Return the (x, y) coordinate for the center point of the cell that contains the specified text.  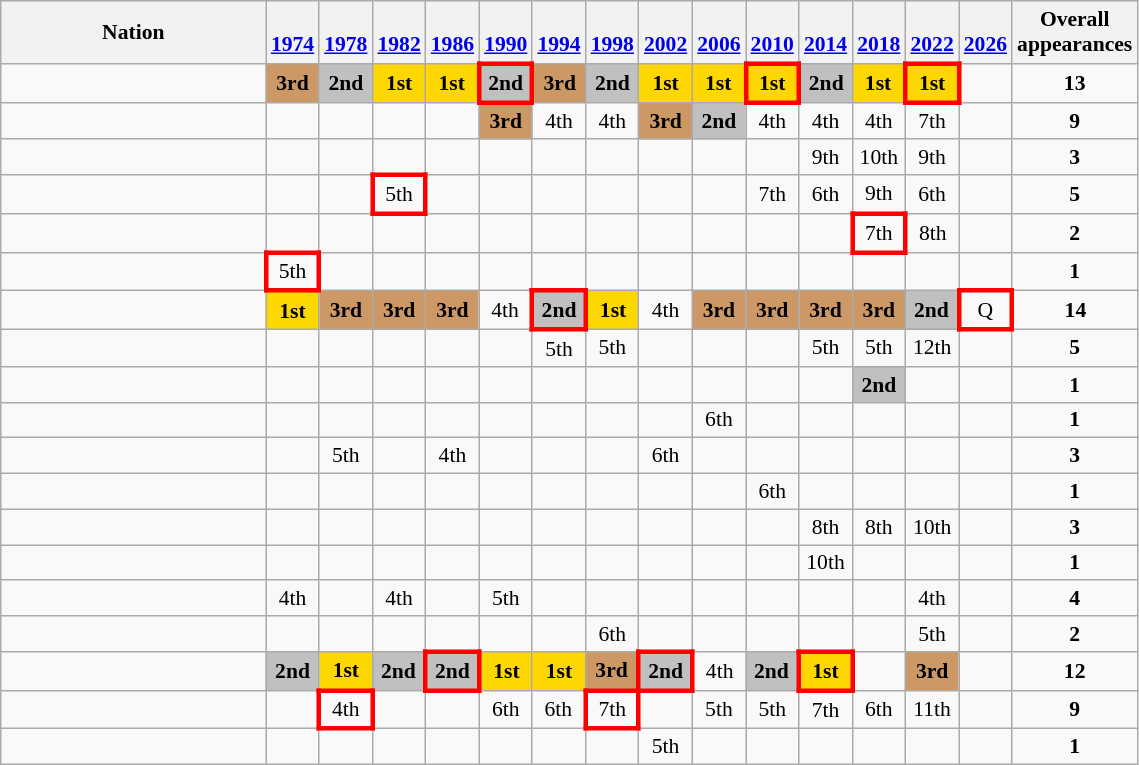
14 (1074, 310)
4 (1074, 599)
Nation (134, 32)
1986 (452, 32)
12 (1074, 672)
2018 (878, 32)
Overall appearances (1074, 32)
1974 (292, 32)
1982 (398, 32)
12th (932, 348)
1990 (506, 32)
1998 (612, 32)
2022 (932, 32)
Q (986, 310)
2010 (772, 32)
2014 (826, 32)
2006 (718, 32)
1978 (346, 32)
1994 (558, 32)
11th (932, 710)
2026 (986, 32)
13 (1074, 84)
2002 (666, 32)
